Identify which cell holds the provided text, then report its (x, y) central coordinate. 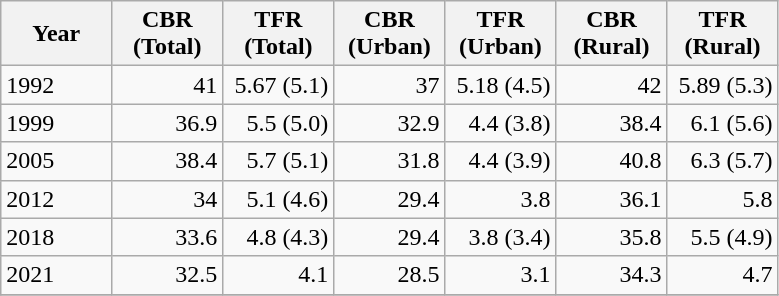
37 (390, 85)
34 (168, 199)
4.4 (3.8) (500, 123)
6.1 (5.6) (722, 123)
TFR (Rural) (722, 34)
3.8 (3.4) (500, 237)
2012 (56, 199)
2018 (56, 237)
4.8 (4.3) (278, 237)
Year (56, 34)
5.5 (4.9) (722, 237)
36.1 (612, 199)
5.67 (5.1) (278, 85)
32.5 (168, 275)
TFR (Total) (278, 34)
CBR (Total) (168, 34)
35.8 (612, 237)
3.1 (500, 275)
1992 (56, 85)
CBR (Rural) (612, 34)
33.6 (168, 237)
4.4 (3.9) (500, 161)
34.3 (612, 275)
32.9 (390, 123)
40.8 (612, 161)
1999 (56, 123)
5.1 (4.6) (278, 199)
36.9 (168, 123)
42 (612, 85)
2021 (56, 275)
CBR (Urban) (390, 34)
5.89 (5.3) (722, 85)
41 (168, 85)
5.8 (722, 199)
31.8 (390, 161)
4.7 (722, 275)
2005 (56, 161)
TFR (Urban) (500, 34)
6.3 (5.7) (722, 161)
5.5 (5.0) (278, 123)
5.7 (5.1) (278, 161)
4.1 (278, 275)
28.5 (390, 275)
3.8 (500, 199)
5.18 (4.5) (500, 85)
